Detect which cell encompasses the target text, then output its (x, y) center coordinate. 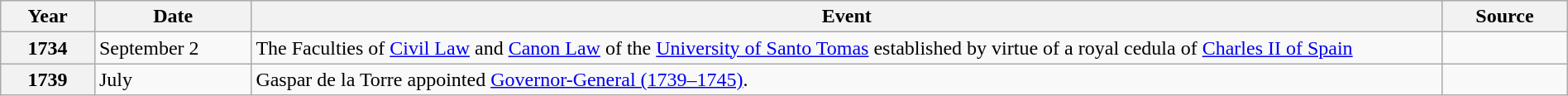
1739 (48, 79)
Date (172, 17)
September 2 (172, 48)
July (172, 79)
Event (847, 17)
Source (1505, 17)
Gaspar de la Torre appointed Governor-General (1739–1745). (847, 79)
The Faculties of Civil Law and Canon Law of the University of Santo Tomas established by virtue of a royal cedula of Charles II of Spain (847, 48)
1734 (48, 48)
Year (48, 17)
